Locate the cell with the specified text and output its [X, Y] center coordinate. 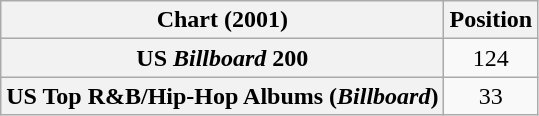
Chart (2001) [222, 20]
US Top R&B/Hip-Hop Albums (Billboard) [222, 96]
Position [491, 20]
124 [491, 58]
US Billboard 200 [222, 58]
33 [491, 96]
